Detect which cell encompasses the target text, then output its [X, Y] center coordinate. 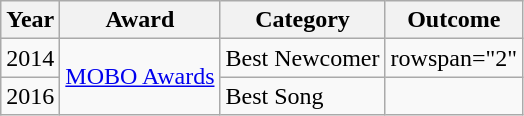
Best Newcomer [302, 58]
rowspan="2" [454, 58]
Award [140, 20]
MOBO Awards [140, 77]
2016 [30, 96]
Best Song [302, 96]
Year [30, 20]
Category [302, 20]
2014 [30, 58]
Outcome [454, 20]
